Identify which cell holds the provided text, then report its [x, y] central coordinate. 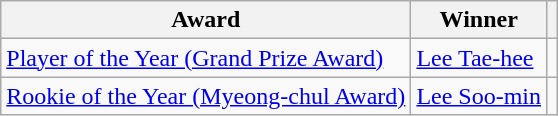
Winner [479, 20]
Award [206, 20]
Lee Soo-min [479, 96]
Rookie of the Year (Myeong-chul Award) [206, 96]
Player of the Year (Grand Prize Award) [206, 58]
Lee Tae-hee [479, 58]
